Find where the given text appears and provide that cell's center as (X, Y) coordinate. 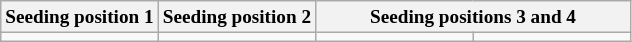
Seeding position 1 (80, 17)
Seeding position 2 (236, 17)
Seeding positions 3 and 4 (474, 17)
